Determine the (x, y) coordinate at the center of the cell enclosing the given text.  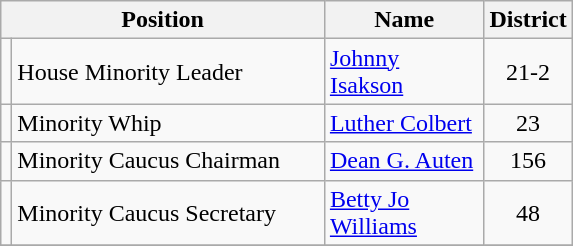
23 (528, 123)
156 (528, 161)
House Minority Leader (168, 72)
Minority Whip (168, 123)
District (528, 20)
Luther Colbert (404, 123)
Name (404, 20)
Minority Caucus Chairman (168, 161)
48 (528, 212)
Position (163, 20)
Dean G. Auten (404, 161)
Betty Jo Williams (404, 212)
Johnny Isakson (404, 72)
Minority Caucus Secretary (168, 212)
21-2 (528, 72)
